Detect which cell encompasses the target text, then output its [x, y] center coordinate. 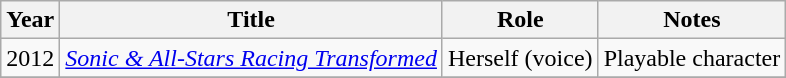
2012 [30, 58]
Title [252, 20]
Notes [692, 20]
Year [30, 20]
Playable character [692, 58]
Herself (voice) [520, 58]
Sonic & All-Stars Racing Transformed [252, 58]
Role [520, 20]
